Search for the cell housing the specified text and yield its [X, Y] center coordinate. 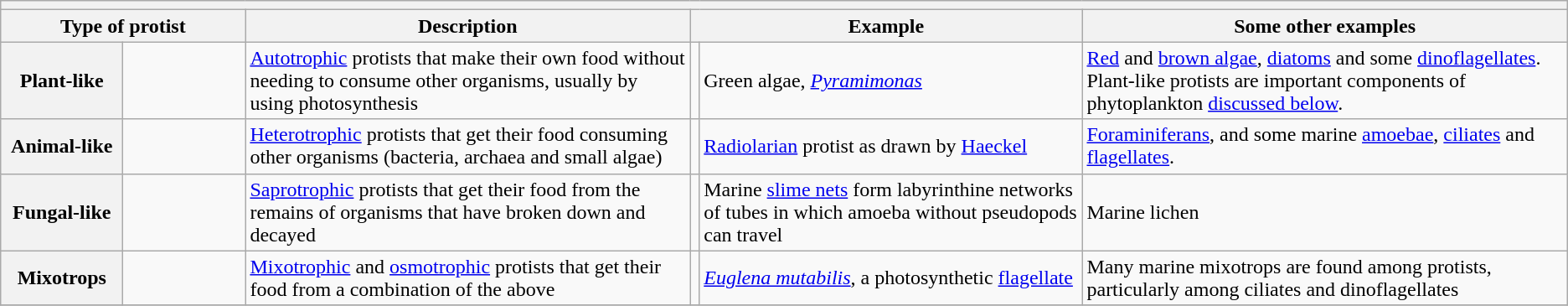
Fungal-like [62, 212]
Green algae, Pyramimonas [891, 80]
Description [467, 26]
Autotrophic protists that make their own food without needing to consume other organisms, usually by using photosynthesis [467, 80]
Foraminiferans, and some marine amoebae, ciliates and flagellates. [1325, 146]
Marine slime nets form labyrinthine networks of tubes in which amoeba without pseudopods can travel [891, 212]
Plant-like [62, 80]
Animal-like [62, 146]
Marine lichen [1325, 212]
Mixotrops [62, 278]
Saprotrophic protists that get their food from the remains of organisms that have broken down and decayed [467, 212]
Heterotrophic protists that get their food consuming other organisms (bacteria, archaea and small algae) [467, 146]
Many marine mixotrops are found among protists, particularly among ciliates and dinoflagellates [1325, 278]
Example [886, 26]
Radiolarian protist as drawn by Haeckel [891, 146]
Some other examples [1325, 26]
Red and brown algae, diatoms and some dinoflagellates. Plant-like protists are important components of phytoplankton discussed below. [1325, 80]
Type of protist [123, 26]
Euglena mutabilis, a photosynthetic flagellate [891, 278]
Mixotrophic and osmotrophic protists that get their food from a combination of the above [467, 278]
